Locate the cell with the specified text and output its (X, Y) center coordinate. 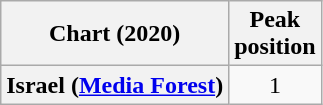
Israel (Media Forest) (115, 85)
Chart (2020) (115, 34)
Peakposition (275, 34)
1 (275, 85)
